Search for the cell housing the specified text and yield its [X, Y] center coordinate. 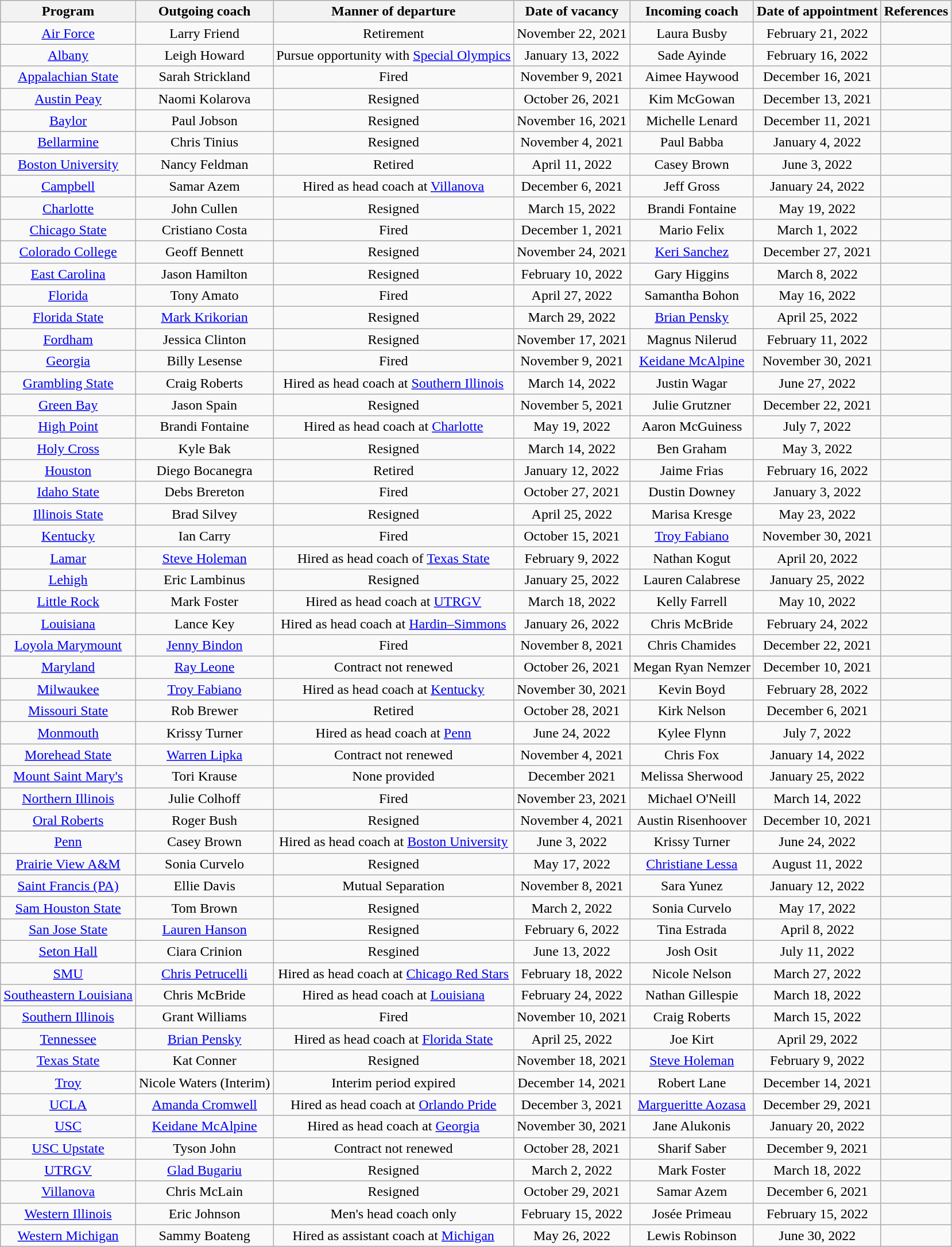
Kevin Boyd [691, 689]
March 1, 2022 [817, 230]
February 6, 2022 [572, 929]
Sarah Strickland [204, 77]
Outgoing coach [204, 11]
Melissa Sherwood [691, 777]
February 10, 2022 [572, 274]
Lehigh [68, 580]
Troy [68, 1083]
Naomi Kolarova [204, 99]
Ben Graham [691, 449]
Geoff Bennett [204, 252]
Baylor [68, 121]
Date of vacancy [572, 11]
Oral Roberts [68, 820]
Hired as head coach at Penn [394, 733]
Idaho State [68, 492]
December 9, 2021 [817, 1148]
Florida State [68, 318]
January 14, 2022 [817, 755]
February 28, 2022 [817, 689]
August 11, 2022 [817, 864]
Chris McLain [204, 1192]
October 27, 2021 [572, 492]
Nancy Feldman [204, 164]
Manner of departure [394, 11]
Hired as head coach at Boston University [394, 842]
April 27, 2022 [572, 296]
Hired as head coach at Georgia [394, 1126]
Marisa Kresge [691, 514]
Sara Yunez [691, 886]
Jeff Gross [691, 186]
Ellie Davis [204, 886]
Grambling State [68, 383]
Southeastern Louisiana [68, 995]
Warren Lipka [204, 755]
Campbell [68, 186]
April 8, 2022 [817, 929]
Grant Williams [204, 1017]
San Jose State [68, 929]
Josh Osit [691, 951]
Men's head coach only [394, 1214]
Sam Houston State [68, 908]
December 13, 2021 [817, 99]
Nathan Gillespie [691, 995]
February 11, 2022 [817, 339]
Air Force [68, 33]
Mario Felix [691, 230]
Prairie View A&M [68, 864]
Austin Peay [68, 99]
Sade Ayinde [691, 55]
May 10, 2022 [817, 601]
Milwaukee [68, 689]
June 27, 2022 [817, 383]
Date of appointment [817, 11]
October 29, 2021 [572, 1192]
Eric Lambinus [204, 580]
January 26, 2022 [572, 623]
Cristiano Costa [204, 230]
Kat Conner [204, 1061]
Hired as head coach at Orlando Pride [394, 1105]
October 15, 2021 [572, 536]
Program [68, 11]
Tony Amato [204, 296]
November 23, 2021 [572, 798]
Southern Illinois [68, 1017]
Paul Jobson [204, 121]
Appalachian State [68, 77]
March 27, 2022 [817, 974]
Tyson John [204, 1148]
Little Rock [68, 601]
Lauren Calabrese [691, 580]
Loyola Marymount [68, 646]
Charlotte [68, 208]
Leigh Howard [204, 55]
Kyle Bak [204, 449]
Jenny Bindon [204, 646]
Hired as head coach at Hardin–Simmons [394, 623]
November 5, 2021 [572, 405]
Julie Colhoff [204, 798]
Chris Fox [691, 755]
Hired as assistant coach at Michigan [394, 1236]
Louisiana [68, 623]
December 2021 [572, 777]
April 20, 2022 [817, 558]
Jane Alukonis [691, 1126]
December 27, 2021 [817, 252]
Amanda Cromwell [204, 1105]
Jaime Frias [691, 470]
Hired as head coach at Florida State [394, 1039]
Jessica Clinton [204, 339]
Green Bay [68, 405]
Tennessee [68, 1039]
Rob Brewer [204, 711]
Aaron McGuiness [691, 427]
Glad Bugariu [204, 1170]
UTRGV [68, 1170]
May 16, 2022 [817, 296]
Lauren Hanson [204, 929]
Tori Krause [204, 777]
Robert Lane [691, 1083]
Paul Babba [691, 142]
June 13, 2022 [572, 951]
Eric Johnson [204, 1214]
January 4, 2022 [817, 142]
July 11, 2022 [817, 951]
Tom Brown [204, 908]
Texas State [68, 1061]
References [916, 11]
Nicole Waters (Interim) [204, 1083]
Kylee Flynn [691, 733]
Aimee Haywood [691, 77]
Hired as head coach at Charlotte [394, 427]
December 11, 2021 [817, 121]
Michelle Lenard [691, 121]
Megan Ryan Nemzer [691, 667]
Fordham [68, 339]
Boston University [68, 164]
Bellarmine [68, 142]
November 22, 2021 [572, 33]
Mark Krikorian [204, 318]
Western Illinois [68, 1214]
Billy Lesense [204, 361]
None provided [394, 777]
June 30, 2022 [817, 1236]
Hired as head coach at UTRGV [394, 601]
Chris Petrucelli [204, 974]
Hired as head coach at Louisiana [394, 995]
Florida [68, 296]
Justin Wagar [691, 383]
Saint Francis (PA) [68, 886]
Nathan Kogut [691, 558]
November 24, 2021 [572, 252]
Hired as head coach at Southern Illinois [394, 383]
Larry Friend [204, 33]
Monmouth [68, 733]
Lewis Robinson [691, 1236]
Jason Hamilton [204, 274]
Ciara Crinion [204, 951]
East Carolina [68, 274]
Villanova [68, 1192]
Joe Kirt [691, 1039]
February 21, 2022 [817, 33]
November 10, 2021 [572, 1017]
Ian Carry [204, 536]
Samantha Bohon [691, 296]
Keri Sanchez [691, 252]
Chris Chamides [691, 646]
December 1, 2021 [572, 230]
Tina Estrada [691, 929]
Interim period expired [394, 1083]
Debs Brereton [204, 492]
May 26, 2022 [572, 1236]
January 20, 2022 [817, 1126]
Chicago State [68, 230]
Brad Silvey [204, 514]
April 11, 2022 [572, 164]
Sharif Saber [691, 1148]
John Cullen [204, 208]
April 29, 2022 [817, 1039]
Laura Busby [691, 33]
Nicole Nelson [691, 974]
USC Upstate [68, 1148]
Josée Primeau [691, 1214]
May 3, 2022 [817, 449]
Jason Spain [204, 405]
Seton Hall [68, 951]
December 16, 2021 [817, 77]
November 16, 2021 [572, 121]
Kelly Farrell [691, 601]
January 3, 2022 [817, 492]
Albany [68, 55]
Mutual Separation [394, 886]
November 18, 2021 [572, 1061]
Margueritte Aozasa [691, 1105]
May 23, 2022 [817, 514]
December 29, 2021 [817, 1105]
January 24, 2022 [817, 186]
Julie Grutzner [691, 405]
Gary Higgins [691, 274]
Kirk Nelson [691, 711]
Incoming coach [691, 11]
Penn [68, 842]
Georgia [68, 361]
Hired as head coach at Kentucky [394, 689]
Colorado College [68, 252]
December 3, 2021 [572, 1105]
Missouri State [68, 711]
Western Michigan [68, 1236]
Christiane Lessa [691, 864]
Chris Tinius [204, 142]
February 18, 2022 [572, 974]
Sammy Boateng [204, 1236]
Lamar [68, 558]
Northern Illinois [68, 798]
Morehead State [68, 755]
Lance Key [204, 623]
Maryland [68, 667]
March 29, 2022 [572, 318]
Retirement [394, 33]
Houston [68, 470]
Holy Cross [68, 449]
Dustin Downey [691, 492]
Kim McGowan [691, 99]
Diego Bocanegra [204, 470]
Kentucky [68, 536]
January 13, 2022 [572, 55]
UCLA [68, 1105]
SMU [68, 974]
USC [68, 1126]
Hired as head coach at Villanova [394, 186]
November 17, 2021 [572, 339]
Ray Leone [204, 667]
Magnus Nilerud [691, 339]
Michael O'Neill [691, 798]
Pursue opportunity with Special Olympics [394, 55]
Resgined [394, 951]
Austin Risenhoover [691, 820]
Roger Bush [204, 820]
Illinois State [68, 514]
High Point [68, 427]
Hired as head coach of Texas State [394, 558]
Hired as head coach at Chicago Red Stars [394, 974]
March 8, 2022 [817, 274]
Mount Saint Mary's [68, 777]
